Extract the (X, Y) coordinate from the center of the cell holding the provided text.  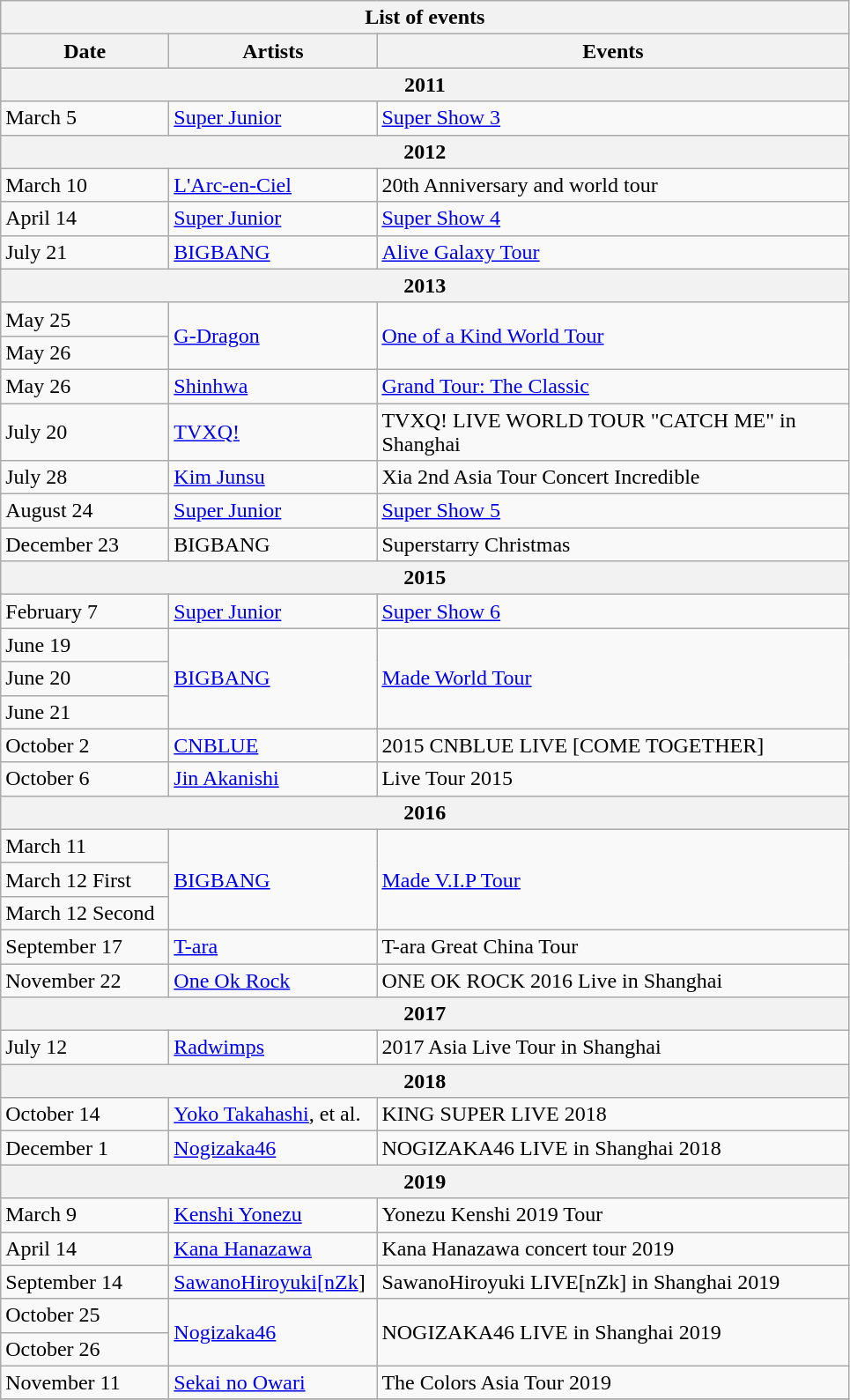
November 11 (85, 1382)
November 22 (85, 981)
Shinhwa (273, 386)
Grand Tour: The Classic (613, 386)
Made V.I.P Tour (613, 879)
Radwimps (273, 1048)
SawanoHiroyuki LIVE[nZk] in Shanghai 2019 (613, 1282)
T-ara (273, 946)
June 20 (85, 678)
June 19 (85, 645)
2019 (425, 1181)
2015 (425, 578)
2017 Asia Live Tour in Shanghai (613, 1048)
Super Show 5 (613, 511)
Date (85, 51)
TVXQ! (273, 432)
One of a Kind World Tour (613, 336)
Jin Akanishi (273, 779)
March 11 (85, 846)
CNBLUE (273, 745)
September 17 (85, 946)
20th Anniversary and world tour (613, 185)
October 14 (85, 1115)
October 2 (85, 745)
T-ara Great China Tour (613, 946)
L'Arc-en-Ciel (273, 185)
2013 (425, 285)
Artists (273, 51)
Live Tour 2015 (613, 779)
July 12 (85, 1048)
July 20 (85, 432)
February 7 (85, 611)
NOGIZAKA46 LIVE in Shanghai 2018 (613, 1148)
KING SUPER LIVE 2018 (613, 1115)
The Colors Asia Tour 2019 (613, 1382)
May 25 (85, 319)
Xia 2nd Asia Tour Concert Incredible (613, 478)
2011 (425, 85)
June 21 (85, 712)
March 12 Second (85, 913)
July 28 (85, 478)
Made World Tour (613, 678)
Kenshi Yonezu (273, 1215)
NOGIZAKA46 LIVE in Shanghai 2019 (613, 1332)
Super Show 3 (613, 118)
G-Dragon (273, 336)
2017 (425, 1014)
List of events (425, 18)
March 9 (85, 1215)
March 12 First (85, 879)
2016 (425, 812)
July 21 (85, 252)
December 1 (85, 1148)
Kana Hanazawa concert tour 2019 (613, 1248)
Superstarry Christmas (613, 544)
Yoko Takahashi, et al. (273, 1115)
December 23 (85, 544)
2015 CNBLUE LIVE [COME TOGETHER] (613, 745)
Super Show 6 (613, 611)
September 14 (85, 1282)
Yonezu Kenshi 2019 Tour (613, 1215)
One Ok Rock (273, 981)
Kana Hanazawa (273, 1248)
TVXQ! LIVE WORLD TOUR "CATCH ME" in Shanghai (613, 432)
October 6 (85, 779)
ONE OK ROCK 2016 Live in Shanghai (613, 981)
March 10 (85, 185)
Events (613, 51)
Super Show 4 (613, 219)
Kim Junsu (273, 478)
Alive Galaxy Tour (613, 252)
October 25 (85, 1315)
Sekai no Owari (273, 1382)
August 24 (85, 511)
March 5 (85, 118)
2018 (425, 1081)
October 26 (85, 1349)
2012 (425, 152)
SawanoHiroyuki[nZk] (273, 1282)
